Detect which cell encompasses the target text, then output its (x, y) center coordinate. 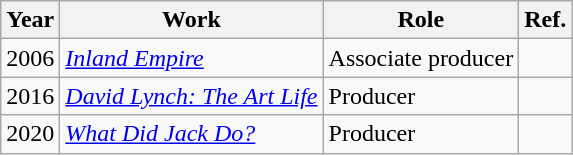
2006 (30, 58)
Ref. (546, 20)
What Did Jack Do? (192, 134)
Role (421, 20)
Work (192, 20)
Year (30, 20)
2016 (30, 96)
Associate producer (421, 58)
Inland Empire (192, 58)
David Lynch: The Art Life (192, 96)
2020 (30, 134)
